Pinpoint the cell where the given text exists, returning its [X, Y] midpoint coordinate. 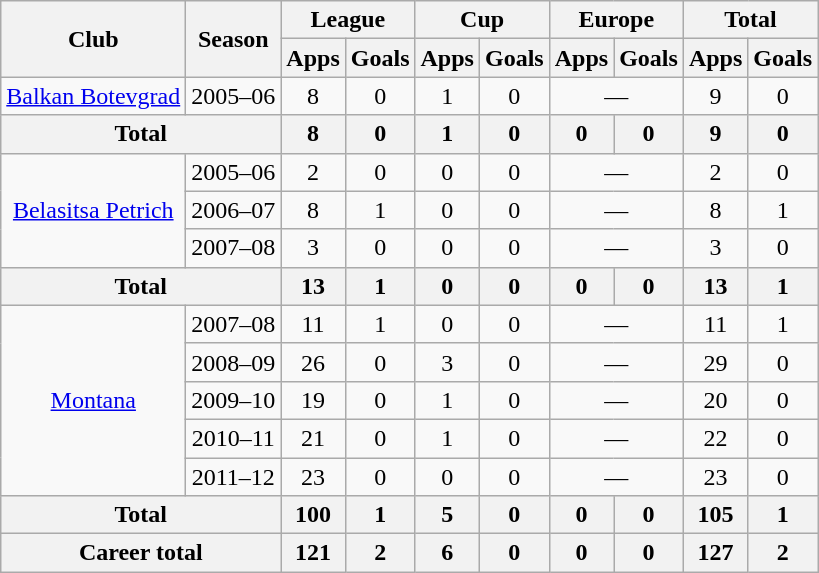
2006–07 [234, 210]
127 [715, 553]
26 [313, 362]
22 [715, 438]
2008–09 [234, 362]
2010–11 [234, 438]
Season [234, 39]
Balkan Botevgrad [94, 96]
100 [313, 515]
Belasitsa Petrich [94, 210]
121 [313, 553]
League [348, 20]
6 [447, 553]
2011–12 [234, 477]
20 [715, 400]
29 [715, 362]
Europe [616, 20]
21 [313, 438]
Club [94, 39]
5 [447, 515]
Montana [94, 400]
Career total [141, 553]
105 [715, 515]
Cup [482, 20]
2009–10 [234, 400]
19 [313, 400]
